Detect which cell encompasses the target text, then output its [X, Y] center coordinate. 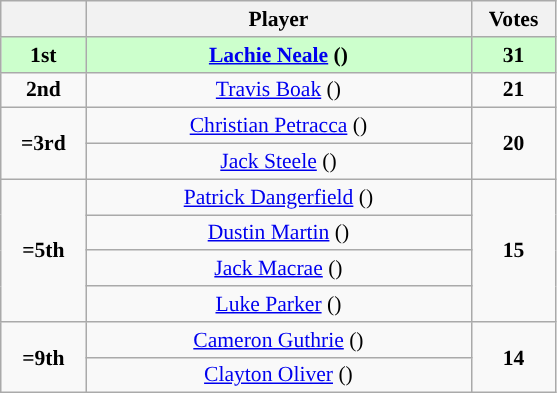
Cameron Guthrie () [278, 340]
15 [514, 250]
Clayton Oliver () [278, 375]
Dustin Martin () [278, 233]
Player [278, 19]
Votes [514, 19]
Jack Macrae () [278, 269]
21 [514, 90]
Luke Parker () [278, 304]
2nd [44, 90]
20 [514, 144]
=3rd [44, 144]
1st [44, 55]
Christian Petracca () [278, 126]
Patrick Dangerfield () [278, 197]
14 [514, 358]
31 [514, 55]
Jack Steele () [278, 162]
Lachie Neale () [278, 55]
=5th [44, 250]
=9th [44, 358]
Travis Boak () [278, 90]
